Determine the [x, y] coordinate at the center of the cell enclosing the given text.  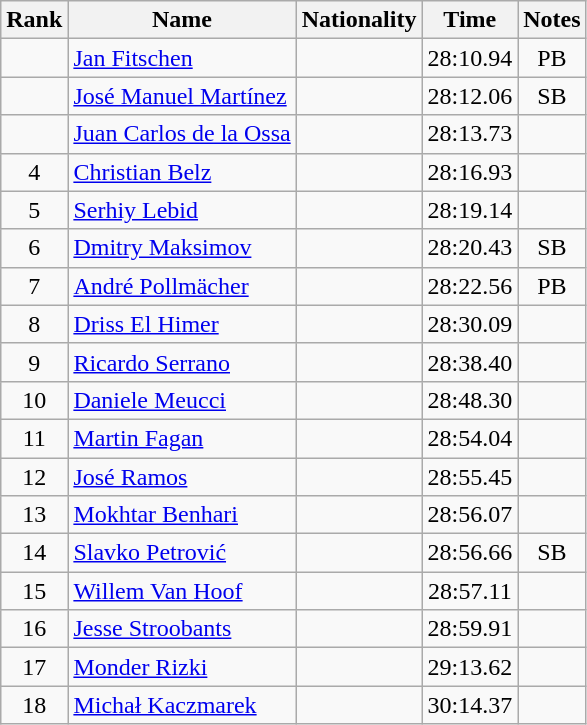
7 [34, 286]
6 [34, 248]
José Manuel Martínez [182, 96]
Michał Kaczmarek [182, 705]
Daniele Meucci [182, 400]
28:56.07 [470, 515]
28:20.43 [470, 248]
28:13.73 [470, 134]
Dmitry Maksimov [182, 248]
28:55.45 [470, 477]
13 [34, 515]
Slavko Petrović [182, 553]
12 [34, 477]
Name [182, 20]
28:57.11 [470, 591]
10 [34, 400]
Martin Fagan [182, 438]
28:22.56 [470, 286]
11 [34, 438]
16 [34, 629]
Monder Rizki [182, 667]
4 [34, 172]
Jan Fitschen [182, 58]
29:13.62 [470, 667]
Rank [34, 20]
28:16.93 [470, 172]
Christian Belz [182, 172]
Willem Van Hoof [182, 591]
Jesse Stroobants [182, 629]
28:12.06 [470, 96]
Serhiy Lebid [182, 210]
28:30.09 [470, 324]
28:10.94 [470, 58]
28:19.14 [470, 210]
15 [34, 591]
17 [34, 667]
Driss El Himer [182, 324]
André Pollmächer [182, 286]
Nationality [359, 20]
Ricardo Serrano [182, 362]
Time [470, 20]
Mokhtar Benhari [182, 515]
18 [34, 705]
9 [34, 362]
8 [34, 324]
14 [34, 553]
28:54.04 [470, 438]
28:56.66 [470, 553]
Notes [552, 20]
30:14.37 [470, 705]
28:38.40 [470, 362]
Juan Carlos de la Ossa [182, 134]
28:48.30 [470, 400]
28:59.91 [470, 629]
José Ramos [182, 477]
5 [34, 210]
